Output the [x, y] coordinate of the center of the cell containing the given text.  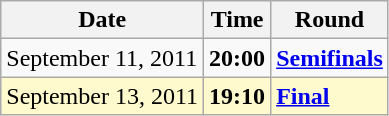
Time [238, 20]
Semifinals [330, 58]
Final [330, 96]
19:10 [238, 96]
Round [330, 20]
September 11, 2011 [102, 58]
20:00 [238, 58]
September 13, 2011 [102, 96]
Date [102, 20]
